Return the (X, Y) coordinate for the center point of the cell that contains the specified text.  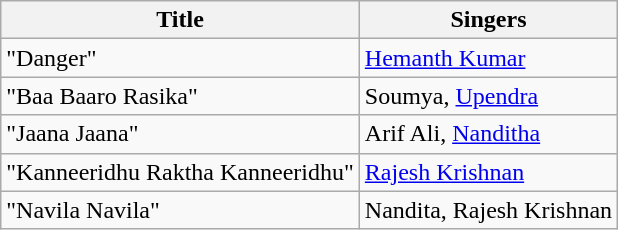
"Baa Baaro Rasika" (180, 96)
Arif Ali, Nanditha (488, 134)
"Navila Navila" (180, 210)
Soumya, Upendra (488, 96)
Rajesh Krishnan (488, 172)
Singers (488, 20)
Title (180, 20)
"Jaana Jaana" (180, 134)
Hemanth Kumar (488, 58)
"Danger" (180, 58)
Nandita, Rajesh Krishnan (488, 210)
"Kanneeridhu Raktha Kanneeridhu" (180, 172)
